Capture the cell that displays the provided text and extract its [x, y] central coordinate. 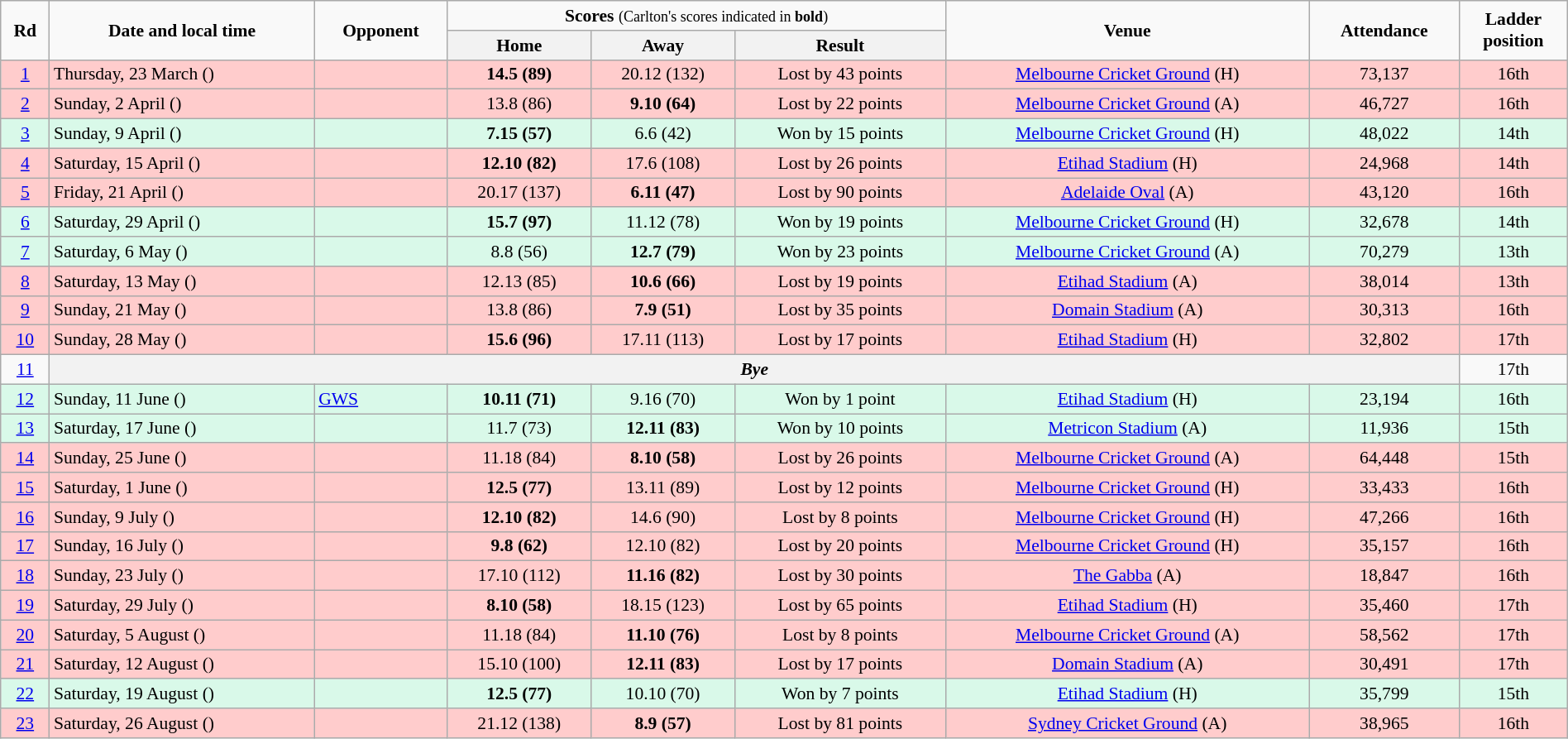
18 [25, 576]
15.7 (97) [519, 223]
23,194 [1384, 399]
Lost by 81 points [840, 723]
Etihad Stadium (A) [1127, 281]
9.8 (62) [519, 546]
14.5 (89) [519, 74]
73,137 [1384, 74]
11.7 (73) [519, 429]
8.8 (56) [519, 252]
12.13 (85) [519, 281]
14 [25, 458]
20.17 (137) [519, 193]
Sunday, 9 April () [182, 134]
35,460 [1384, 606]
Won by 10 points [840, 429]
8 [25, 281]
7 [25, 252]
21 [25, 665]
GWS [380, 399]
6 [25, 223]
Sunday, 25 June () [182, 458]
11,936 [1384, 429]
30,491 [1384, 665]
64,448 [1384, 458]
Lost by 22 points [840, 104]
70,279 [1384, 252]
Lost by 30 points [840, 576]
Scores (Carlton's scores indicated in bold) [696, 16]
8.9 (57) [663, 723]
Saturday, 13 May () [182, 281]
Lost by 90 points [840, 193]
Won by 19 points [840, 223]
11.12 (78) [663, 223]
35,799 [1384, 694]
1 [25, 74]
46,727 [1384, 104]
11.10 (76) [663, 635]
Sunday, 23 July () [182, 576]
Lost by 12 points [840, 487]
Sunday, 2 April () [182, 104]
9 [25, 310]
32,678 [1384, 223]
12 [25, 399]
Won by 7 points [840, 694]
Venue [1127, 30]
11.16 (82) [663, 576]
48,022 [1384, 134]
Lost by 65 points [840, 606]
17 [25, 546]
Bye [754, 370]
10.10 (70) [663, 694]
Lost by 43 points [840, 74]
15 [25, 487]
6.11 (47) [663, 193]
Saturday, 29 July () [182, 606]
Saturday, 1 June () [182, 487]
17.11 (113) [663, 340]
12.7 (79) [663, 252]
19 [25, 606]
38,014 [1384, 281]
Saturday, 5 August () [182, 635]
35,157 [1384, 546]
Sunday, 28 May () [182, 340]
Thursday, 23 March () [182, 74]
33,433 [1384, 487]
Attendance [1384, 30]
13.11 (89) [663, 487]
20.12 (132) [663, 74]
13 [25, 429]
Won by 1 point [840, 399]
17.6 (108) [663, 163]
17.10 (112) [519, 576]
Sydney Cricket Ground (A) [1127, 723]
18.15 (123) [663, 606]
7.15 (57) [519, 134]
Saturday, 19 August () [182, 694]
15.6 (96) [519, 340]
11 [25, 370]
Adelaide Oval (A) [1127, 193]
Rd [25, 30]
Date and local time [182, 30]
Lost by 20 points [840, 546]
43,120 [1384, 193]
32,802 [1384, 340]
21.12 (138) [519, 723]
Saturday, 6 May () [182, 252]
16 [25, 517]
2 [25, 104]
4 [25, 163]
Won by 23 points [840, 252]
Sunday, 9 July () [182, 517]
Result [840, 46]
Saturday, 17 June () [182, 429]
Home [519, 46]
Lost by 35 points [840, 310]
9.16 (70) [663, 399]
47,266 [1384, 517]
5 [25, 193]
3 [25, 134]
9.10 (64) [663, 104]
6.6 (42) [663, 134]
Sunday, 11 June () [182, 399]
Sunday, 16 July () [182, 546]
7.9 (51) [663, 310]
18,847 [1384, 576]
10 [25, 340]
Metricon Stadium (A) [1127, 429]
14.6 (90) [663, 517]
22 [25, 694]
Saturday, 15 April () [182, 163]
23 [25, 723]
Saturday, 29 April () [182, 223]
Won by 15 points [840, 134]
Away [663, 46]
38,965 [1384, 723]
Opponent [380, 30]
Ladderposition [1513, 30]
24,968 [1384, 163]
Lost by 19 points [840, 281]
20 [25, 635]
10.11 (71) [519, 399]
10.6 (66) [663, 281]
15.10 (100) [519, 665]
58,562 [1384, 635]
30,313 [1384, 310]
Friday, 21 April () [182, 193]
Sunday, 21 May () [182, 310]
The Gabba (A) [1127, 576]
Saturday, 12 August () [182, 665]
Saturday, 26 August () [182, 723]
